Search for the cell housing the specified text and yield its [X, Y] center coordinate. 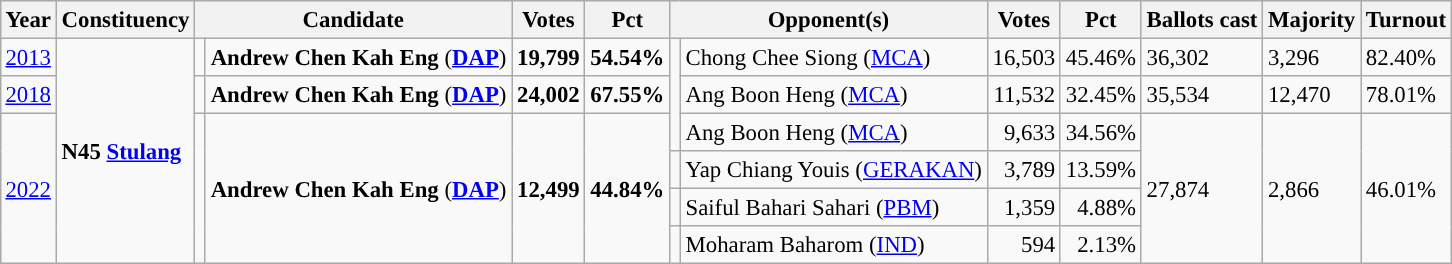
Turnout [1406, 20]
46.01% [1406, 189]
2018 [28, 95]
2022 [28, 189]
Chong Chee Siong (MCA) [834, 57]
35,534 [1202, 95]
594 [1024, 245]
27,874 [1202, 189]
N45 Stulang [125, 151]
Ballots cast [1202, 20]
Candidate [354, 20]
4.88% [1100, 208]
3,296 [1312, 57]
Saiful Bahari Sahari (PBM) [834, 208]
45.46% [1100, 57]
44.84% [628, 189]
16,503 [1024, 57]
11,532 [1024, 95]
34.56% [1100, 133]
3,789 [1024, 170]
Majority [1312, 20]
12,499 [548, 189]
Moharam Baharom (IND) [834, 245]
19,799 [548, 57]
Opponent(s) [829, 20]
2.13% [1100, 245]
54.54% [628, 57]
24,002 [548, 95]
2,866 [1312, 189]
9,633 [1024, 133]
36,302 [1202, 57]
2013 [28, 57]
13.59% [1100, 170]
1,359 [1024, 208]
32.45% [1100, 95]
Year [28, 20]
Constituency [125, 20]
12,470 [1312, 95]
Yap Chiang Youis (GERAKAN) [834, 170]
67.55% [628, 95]
82.40% [1406, 57]
78.01% [1406, 95]
